Find where the given text appears and provide that cell's center as [X, Y] coordinate. 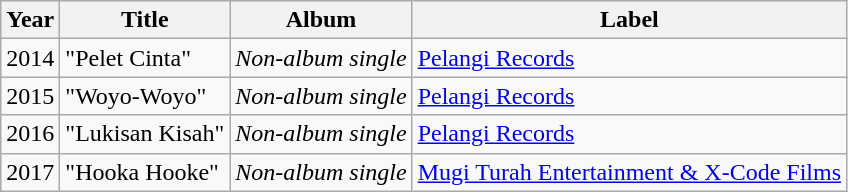
"Woyo-Woyo" [145, 96]
"Hooka Hooke" [145, 172]
2017 [30, 172]
"Pelet Cinta" [145, 58]
2014 [30, 58]
Title [145, 20]
Album [321, 20]
"Lukisan Kisah" [145, 134]
Year [30, 20]
2016 [30, 134]
Mugi Turah Entertainment & X-Code Films [629, 172]
2015 [30, 96]
Label [629, 20]
